Pinpoint the cell where the given text exists, returning its (x, y) midpoint coordinate. 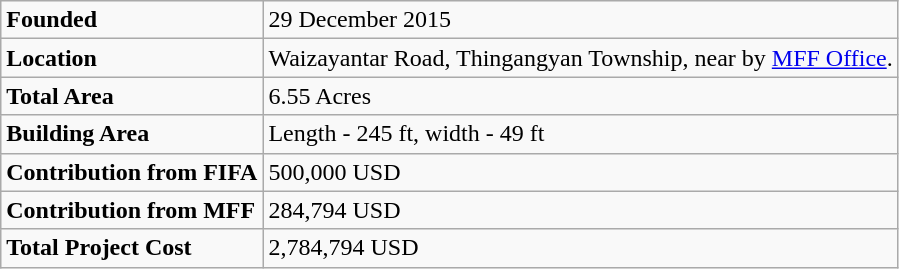
Waizayantar Road, Thingangyan Township, near by MFF Office. (580, 58)
Contribution from MFF (132, 210)
29 December 2015 (580, 20)
500,000 USD (580, 172)
284,794 USD (580, 210)
Location (132, 58)
2,784,794 USD (580, 248)
Total Project Cost (132, 248)
Founded (132, 20)
Building Area (132, 134)
Total Area (132, 96)
6.55 Acres (580, 96)
Contribution from FIFA (132, 172)
Length - 245 ft, width - 49 ft (580, 134)
